Return the (X, Y) coordinate for the center point of the cell that contains the specified text.  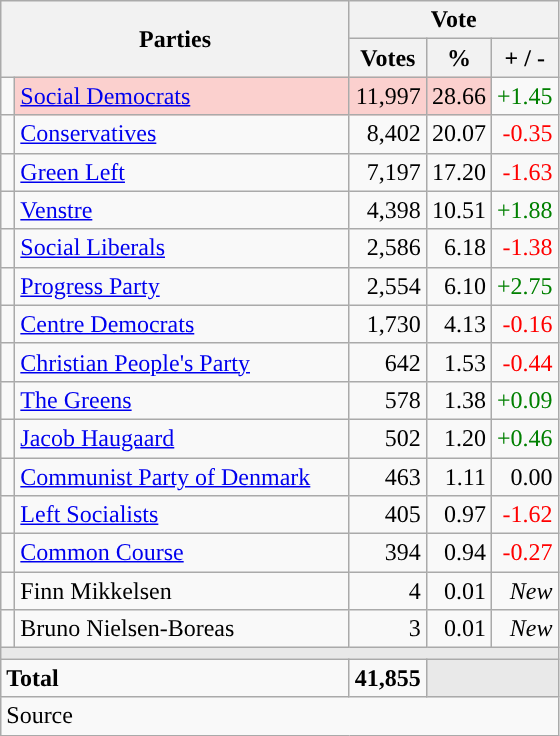
0.00 (524, 477)
-0.35 (524, 134)
4.13 (458, 324)
17.20 (458, 172)
11,997 (388, 96)
0.97 (458, 515)
405 (388, 515)
-1.38 (524, 248)
502 (388, 438)
2,586 (388, 248)
-0.27 (524, 553)
+1.88 (524, 210)
0.94 (458, 553)
6.10 (458, 286)
+0.09 (524, 400)
Bruno Nielsen-Boreas (182, 629)
7,197 (388, 172)
+1.45 (524, 96)
Source (280, 716)
3 (388, 629)
41,855 (388, 678)
20.07 (458, 134)
642 (388, 362)
Communist Party of Denmark (182, 477)
Jacob Haugaard (182, 438)
Social Liberals (182, 248)
1.20 (458, 438)
578 (388, 400)
-0.16 (524, 324)
10.51 (458, 210)
Progress Party (182, 286)
The Greens (182, 400)
+2.75 (524, 286)
1,730 (388, 324)
Votes (388, 58)
4 (388, 591)
+0.46 (524, 438)
1.11 (458, 477)
+ / - (524, 58)
Left Socialists (182, 515)
6.18 (458, 248)
1.38 (458, 400)
-0.44 (524, 362)
Parties (176, 39)
8,402 (388, 134)
-1.63 (524, 172)
1.53 (458, 362)
463 (388, 477)
Christian People's Party (182, 362)
Total (176, 678)
Social Democrats (182, 96)
28.66 (458, 96)
Common Course (182, 553)
Finn Mikkelsen (182, 591)
% (458, 58)
-1.62 (524, 515)
Venstre (182, 210)
Vote (454, 20)
394 (388, 553)
Conservatives (182, 134)
2,554 (388, 286)
Centre Democrats (182, 324)
Green Left (182, 172)
4,398 (388, 210)
